Find where the given text appears and provide that cell's center as (x, y) coordinate. 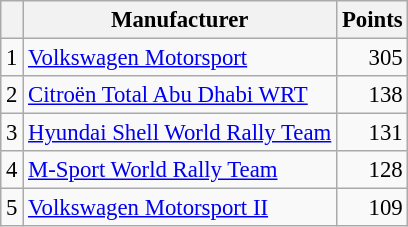
305 (372, 58)
Volkswagen Motorsport II (180, 208)
131 (372, 133)
109 (372, 208)
Points (372, 20)
5 (12, 208)
Hyundai Shell World Rally Team (180, 133)
M-Sport World Rally Team (180, 170)
Volkswagen Motorsport (180, 58)
Manufacturer (180, 20)
1 (12, 58)
Citroën Total Abu Dhabi WRT (180, 95)
3 (12, 133)
4 (12, 170)
138 (372, 95)
2 (12, 95)
128 (372, 170)
